Detect which cell encompasses the target text, then output its (X, Y) center coordinate. 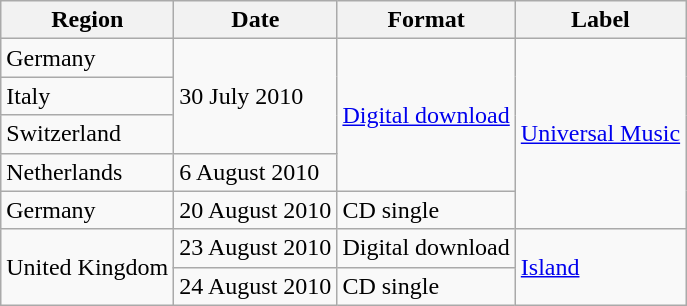
23 August 2010 (256, 248)
Date (256, 20)
24 August 2010 (256, 286)
Universal Music (600, 134)
20 August 2010 (256, 210)
Netherlands (88, 172)
30 July 2010 (256, 96)
Switzerland (88, 134)
Region (88, 20)
Italy (88, 96)
Island (600, 267)
United Kingdom (88, 267)
Format (426, 20)
6 August 2010 (256, 172)
Label (600, 20)
